Search for the cell housing the specified text and yield its [x, y] center coordinate. 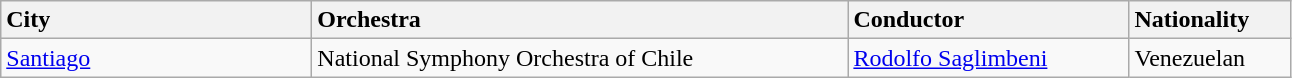
Santiago [156, 58]
Venezuelan [1210, 58]
Conductor [988, 20]
Orchestra [580, 20]
Nationality [1210, 20]
City [156, 20]
Rodolfo Saglimbeni [988, 58]
National Symphony Orchestra of Chile [580, 58]
